For the text-containing cell, return its midpoint in [x, y] coordinate format. 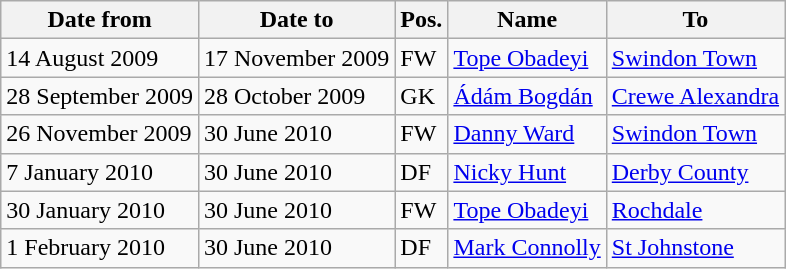
Danny Ward [527, 134]
Rochdale [695, 210]
14 August 2009 [100, 58]
Date to [296, 20]
Name [527, 20]
1 February 2010 [100, 248]
To [695, 20]
St Johnstone [695, 248]
30 January 2010 [100, 210]
28 September 2009 [100, 96]
26 November 2009 [100, 134]
17 November 2009 [296, 58]
Crewe Alexandra [695, 96]
Mark Connolly [527, 248]
7 January 2010 [100, 172]
Pos. [422, 20]
GK [422, 96]
Nicky Hunt [527, 172]
Ádám Bogdán [527, 96]
Derby County [695, 172]
Date from [100, 20]
28 October 2009 [296, 96]
